Identify which cell holds the provided text, then report its (x, y) central coordinate. 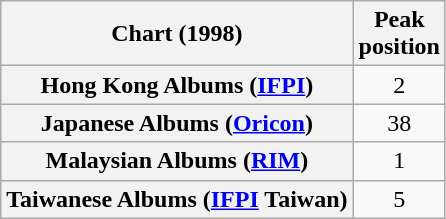
Malaysian Albums (RIM) (177, 161)
Peakposition (399, 34)
Japanese Albums (Oricon) (177, 123)
2 (399, 85)
Hong Kong Albums (IFPI) (177, 85)
Chart (1998) (177, 34)
38 (399, 123)
1 (399, 161)
5 (399, 199)
Taiwanese Albums (IFPI Taiwan) (177, 199)
